Return the (X, Y) coordinate for the center point of the cell that contains the specified text.  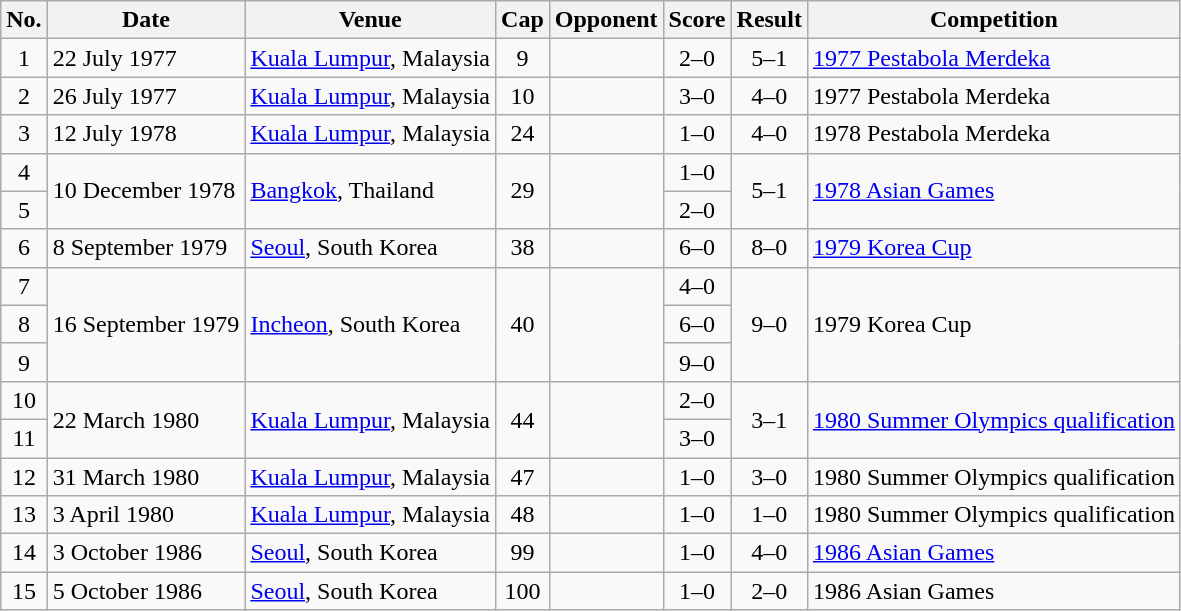
47 (523, 477)
12 (24, 477)
Opponent (606, 20)
Bangkok, Thailand (370, 191)
8 September 1979 (146, 248)
3 October 1986 (146, 553)
22 March 1980 (146, 419)
Result (769, 20)
5 October 1986 (146, 591)
22 July 1977 (146, 58)
40 (523, 324)
6 (24, 248)
5 (24, 210)
Competition (994, 20)
Cap (523, 20)
Venue (370, 20)
29 (523, 191)
44 (523, 419)
15 (24, 591)
11 (24, 438)
99 (523, 553)
1 (24, 58)
4 (24, 172)
26 July 1977 (146, 96)
3 April 1980 (146, 515)
8–0 (769, 248)
16 September 1979 (146, 324)
8 (24, 324)
48 (523, 515)
12 July 1978 (146, 134)
1978 Asian Games (994, 191)
7 (24, 286)
2 (24, 96)
10 December 1978 (146, 191)
1978 Pestabola Merdeka (994, 134)
3–1 (769, 419)
14 (24, 553)
24 (523, 134)
Date (146, 20)
3 (24, 134)
100 (523, 591)
No. (24, 20)
31 March 1980 (146, 477)
Incheon, South Korea (370, 324)
13 (24, 515)
Score (697, 20)
38 (523, 248)
